Extract the (x, y) coordinate from the center of the cell holding the provided text.  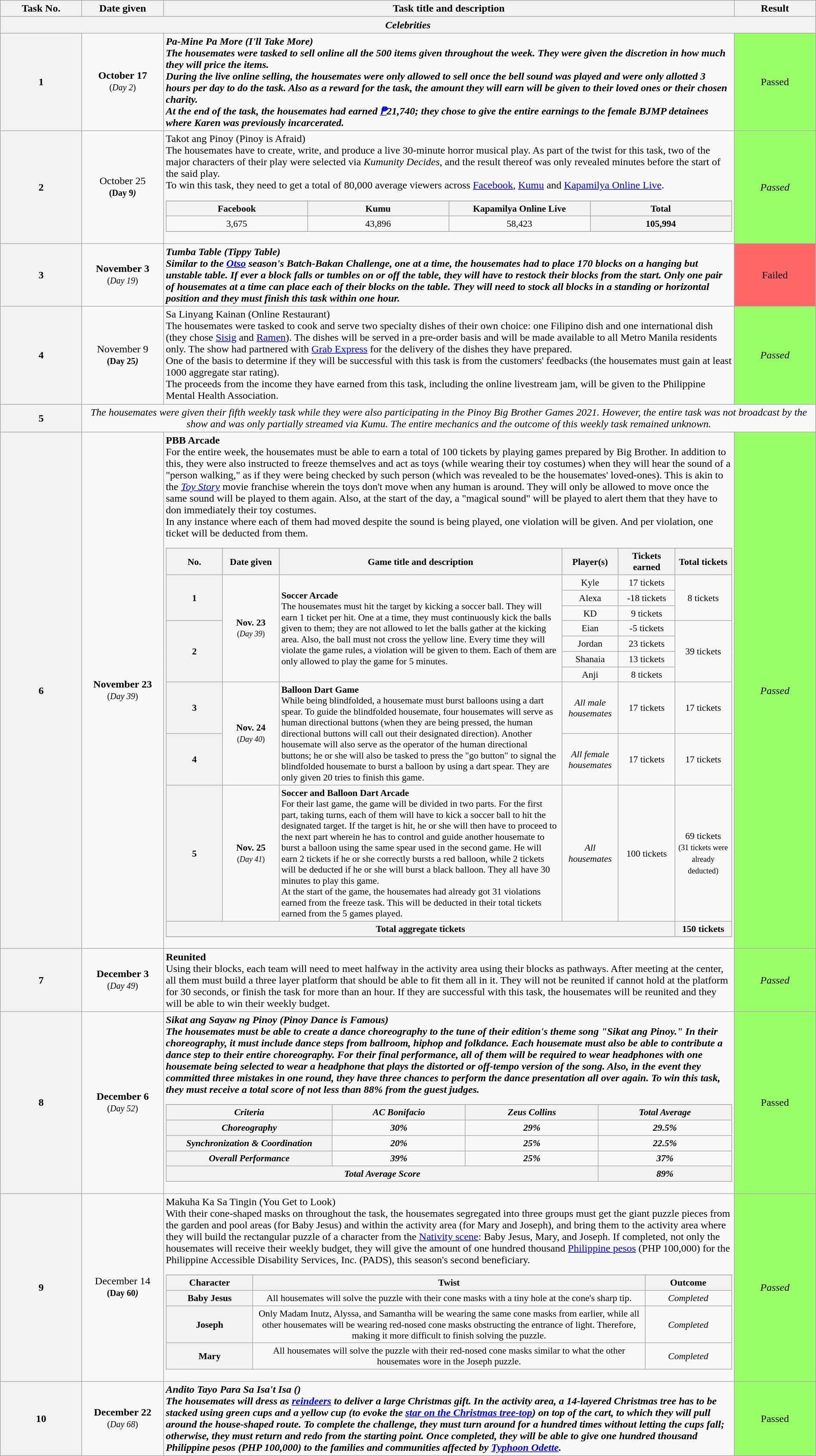
3,675 (237, 224)
29% (532, 1128)
9 (41, 1287)
AC Bonifacio (399, 1113)
Total Average (665, 1113)
December 3(Day 49) (122, 980)
Celebrities (408, 25)
Shanaia (590, 659)
30% (399, 1128)
20% (399, 1143)
December 14(Day 60) (122, 1287)
Nov. 24(Day 40) (250, 734)
6 (41, 690)
7 (41, 980)
8 (41, 1102)
Player(s) (590, 562)
Jordan (590, 644)
Failed (775, 275)
Facebook (237, 209)
Criteria (249, 1113)
November 23(Day 39) (122, 690)
Zeus Collins (532, 1113)
Total (661, 209)
29.5% (665, 1128)
Nov. 23(Day 39) (250, 628)
December 22(Day 68) (122, 1418)
Twist (449, 1283)
Baby Jesus (210, 1298)
Task No. (41, 9)
69 tickets(31 tickets were already deducted) (703, 853)
105,994 (661, 224)
22.5% (665, 1143)
43,896 (378, 224)
150 tickets (703, 929)
-5 tickets (646, 629)
23 tickets (646, 644)
All housemates (590, 853)
Choreography (249, 1128)
October 17(Day 2) (122, 82)
All female housemates (590, 759)
Task title and description (449, 9)
-18 tickets (646, 598)
Kumu (378, 209)
89% (665, 1174)
Joseph (210, 1324)
13 tickets (646, 659)
39 tickets (703, 651)
Anji (590, 675)
Result (775, 9)
Kapamilya Online Live (519, 209)
Kyle (590, 583)
Mary (210, 1356)
No. (195, 562)
October 25 (Day 9) (122, 187)
Alexa (590, 598)
November 3(Day 19) (122, 275)
Eian (590, 629)
All housemates will solve the puzzle with their red-nosed cone masks similar to what the other housemates wore in the Joseph puzzle. (449, 1356)
Total tickets (703, 562)
Synchronization & Coordination (249, 1143)
Outcome (689, 1283)
All housemates will solve the puzzle with their cone masks with a tiny hole at the cone's sharp tip. (449, 1298)
Character (210, 1283)
39% (399, 1159)
Tickets earned (646, 562)
All male housemates (590, 708)
Total aggregate tickets (420, 929)
Total Average Score (382, 1174)
KD (590, 613)
December 6(Day 52) (122, 1102)
Nov. 25(Day 41) (250, 853)
100 tickets (646, 853)
Overall Performance (249, 1159)
9 tickets (646, 613)
10 (41, 1418)
November 9(Day 25) (122, 355)
Game title and description (421, 562)
37% (665, 1159)
58,423 (519, 224)
